For the text-containing cell, return its midpoint in (x, y) coordinate format. 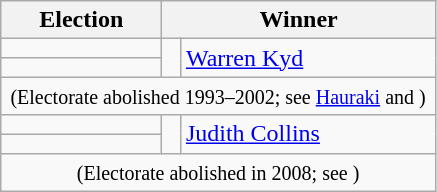
Winner (299, 20)
Warren Kyd (308, 58)
(Electorate abolished 1993–2002; see Hauraki and ) (218, 96)
Election (82, 20)
(Electorate abolished in 2008; see ) (218, 172)
Judith Collins (308, 134)
